Capture the cell that displays the provided text and extract its [x, y] central coordinate. 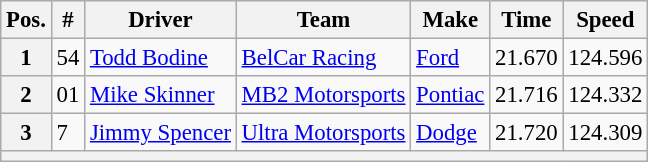
Jimmy Spencer [161, 133]
21.670 [526, 58]
2 [26, 95]
01 [68, 95]
Pontiac [450, 95]
BelCar Racing [324, 58]
21.720 [526, 133]
Ford [450, 58]
Todd Bodine [161, 58]
Make [450, 20]
7 [68, 133]
# [68, 20]
Dodge [450, 133]
54 [68, 58]
Ultra Motorsports [324, 133]
MB2 Motorsports [324, 95]
21.716 [526, 95]
Mike Skinner [161, 95]
124.309 [606, 133]
Driver [161, 20]
3 [26, 133]
124.332 [606, 95]
Team [324, 20]
Time [526, 20]
Speed [606, 20]
1 [26, 58]
Pos. [26, 20]
124.596 [606, 58]
